For the text-containing cell, return its midpoint in [x, y] coordinate format. 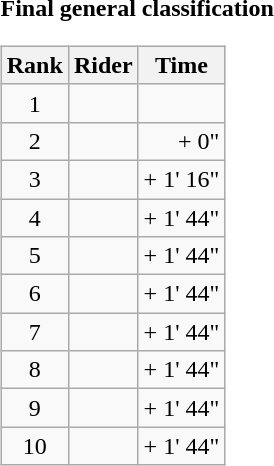
3 [34, 179]
7 [34, 332]
4 [34, 217]
6 [34, 294]
9 [34, 408]
1 [34, 103]
Rank [34, 65]
5 [34, 256]
+ 0" [182, 141]
Time [182, 65]
2 [34, 141]
8 [34, 370]
10 [34, 446]
+ 1' 16" [182, 179]
Rider [103, 65]
